Pinpoint the cell where the given text exists, returning its (X, Y) midpoint coordinate. 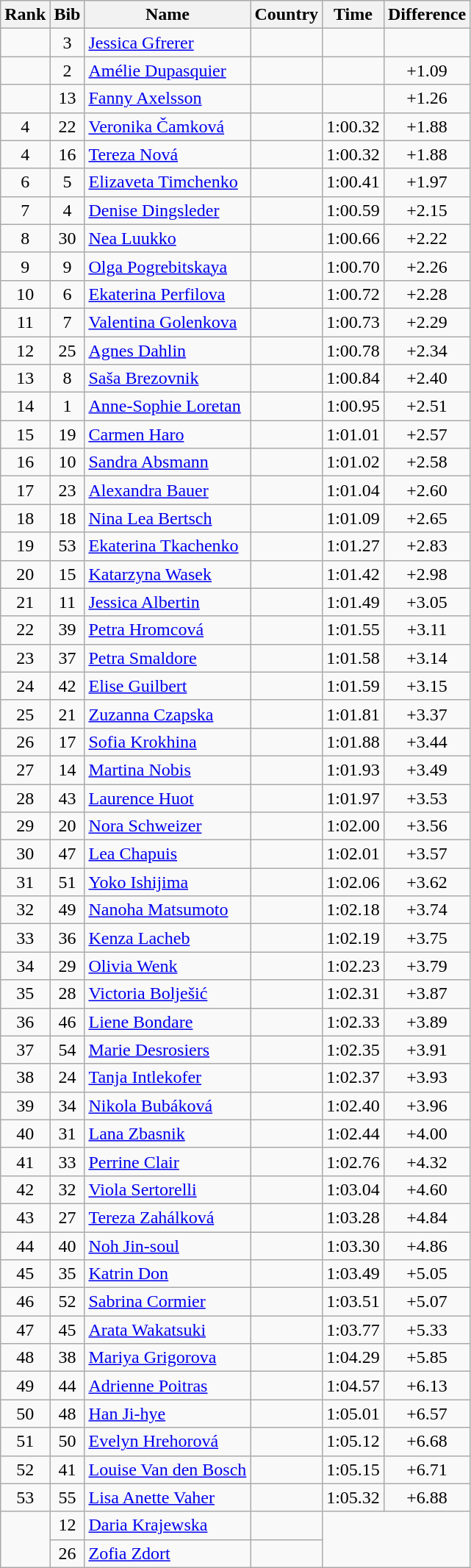
+3.74 (426, 910)
1:00.41 (353, 182)
Anne-Sophie Loretan (168, 407)
1:01.93 (353, 770)
+2.65 (426, 518)
Adrienne Poitras (168, 1386)
Noh Jin-soul (168, 1246)
1:03.28 (353, 1217)
1:03.30 (353, 1246)
1:04.57 (353, 1386)
+2.57 (426, 434)
Sandra Absmann (168, 462)
Liene Bondare (168, 1022)
1:00.72 (353, 294)
Petra Smaldore (168, 658)
Country (287, 15)
Fanny Axelsson (168, 99)
1:00.70 (353, 266)
Perrine Clair (168, 1161)
1:00.66 (353, 238)
+5.05 (426, 1274)
1:02.44 (353, 1134)
Yoko Ishijima (168, 882)
+4.84 (426, 1217)
+6.88 (426, 1497)
1:01.42 (353, 574)
+6.57 (426, 1414)
1:05.15 (353, 1469)
Olga Pogrebitskaya (168, 266)
1:05.32 (353, 1497)
Elizaveta Timchenko (168, 182)
Sofia Krokhina (168, 742)
1:01.49 (353, 602)
+2.58 (426, 462)
1:02.18 (353, 910)
1:01.97 (353, 798)
Petra Hromcová (168, 630)
Nina Lea Bertsch (168, 518)
Alexandra Bauer (168, 490)
Name (168, 15)
Valentina Golenkova (168, 322)
1:01.02 (353, 462)
Arata Wakatsuki (168, 1330)
Ekaterina Perfilova (168, 294)
+3.87 (426, 994)
+3.75 (426, 938)
1:01.27 (353, 546)
Time (353, 15)
1:00.84 (353, 379)
Zofia Zdort (168, 1553)
1:02.01 (353, 854)
Amélie Dupasquier (168, 71)
Daria Krajewska (168, 1525)
1:02.35 (353, 1050)
+3.79 (426, 966)
Lea Chapuis (168, 854)
+3.62 (426, 882)
1:01.81 (353, 714)
1:02.00 (353, 826)
Kenza Lacheb (168, 938)
Marie Desrosiers (168, 1050)
1:01.55 (353, 630)
Tereza Zahálková (168, 1217)
+3.15 (426, 686)
54 (68, 1050)
1:01.01 (353, 434)
+5.07 (426, 1302)
Rank (25, 15)
1:03.49 (353, 1274)
1:02.40 (353, 1106)
+3.37 (426, 714)
+3.89 (426, 1022)
1:03.04 (353, 1189)
Olivia Wenk (168, 966)
Louise Van den Bosch (168, 1469)
+3.91 (426, 1050)
Bib (68, 15)
Mariya Grigorova (168, 1358)
Nora Schweizer (168, 826)
Difference (426, 15)
3 (68, 43)
+2.60 (426, 490)
1:00.78 (353, 351)
+1.26 (426, 99)
Nikola Bubáková (168, 1106)
+3.05 (426, 602)
2 (68, 71)
+1.97 (426, 182)
1:02.33 (353, 1022)
1:01.09 (353, 518)
+2.34 (426, 351)
+2.98 (426, 574)
Katrin Don (168, 1274)
1:01.59 (353, 686)
1:01.88 (353, 742)
1:05.01 (353, 1414)
Jessica Albertin (168, 602)
+2.22 (426, 238)
+3.96 (426, 1106)
Laurence Huot (168, 798)
Victoria Bolješić (168, 994)
1:00.73 (353, 322)
Martina Nobis (168, 770)
Evelyn Hrehorová (168, 1442)
1:02.37 (353, 1078)
Zuzanna Czapska (168, 714)
Denise Dingsleder (168, 210)
1:04.29 (353, 1358)
+3.14 (426, 658)
+3.93 (426, 1078)
+4.00 (426, 1134)
1:02.06 (353, 882)
+4.60 (426, 1189)
+2.29 (426, 322)
1 (68, 407)
Nea Luukko (168, 238)
Agnes Dahlin (168, 351)
+5.33 (426, 1330)
Han Ji-hye (168, 1414)
+6.68 (426, 1442)
+3.53 (426, 798)
1:01.04 (353, 490)
Jessica Gfrerer (168, 43)
Nanoha Matsumoto (168, 910)
Lisa Anette Vaher (168, 1497)
+2.28 (426, 294)
+3.49 (426, 770)
+2.15 (426, 210)
1:00.59 (353, 210)
+2.83 (426, 546)
+2.51 (426, 407)
+4.86 (426, 1246)
5 (68, 182)
+6.71 (426, 1469)
+4.32 (426, 1161)
Katarzyna Wasek (168, 574)
+5.85 (426, 1358)
Ekaterina Tkachenko (168, 546)
1:05.12 (353, 1442)
+1.09 (426, 71)
Saša Brezovnik (168, 379)
+3.11 (426, 630)
Lana Zbasnik (168, 1134)
1:02.19 (353, 938)
+2.40 (426, 379)
Carmen Haro (168, 434)
1:02.76 (353, 1161)
+6.13 (426, 1386)
1:01.58 (353, 658)
1:03.51 (353, 1302)
1:02.23 (353, 966)
+3.44 (426, 742)
+3.56 (426, 826)
+2.26 (426, 266)
55 (68, 1497)
1:00.95 (353, 407)
1:02.31 (353, 994)
Viola Sertorelli (168, 1189)
Elise Guilbert (168, 686)
1:03.77 (353, 1330)
Veronika Čamková (168, 126)
Sabrina Cormier (168, 1302)
Tanja Intlekofer (168, 1078)
+3.57 (426, 854)
Tereza Nová (168, 154)
